Extract the [X, Y] coordinate from the center of the cell holding the provided text.  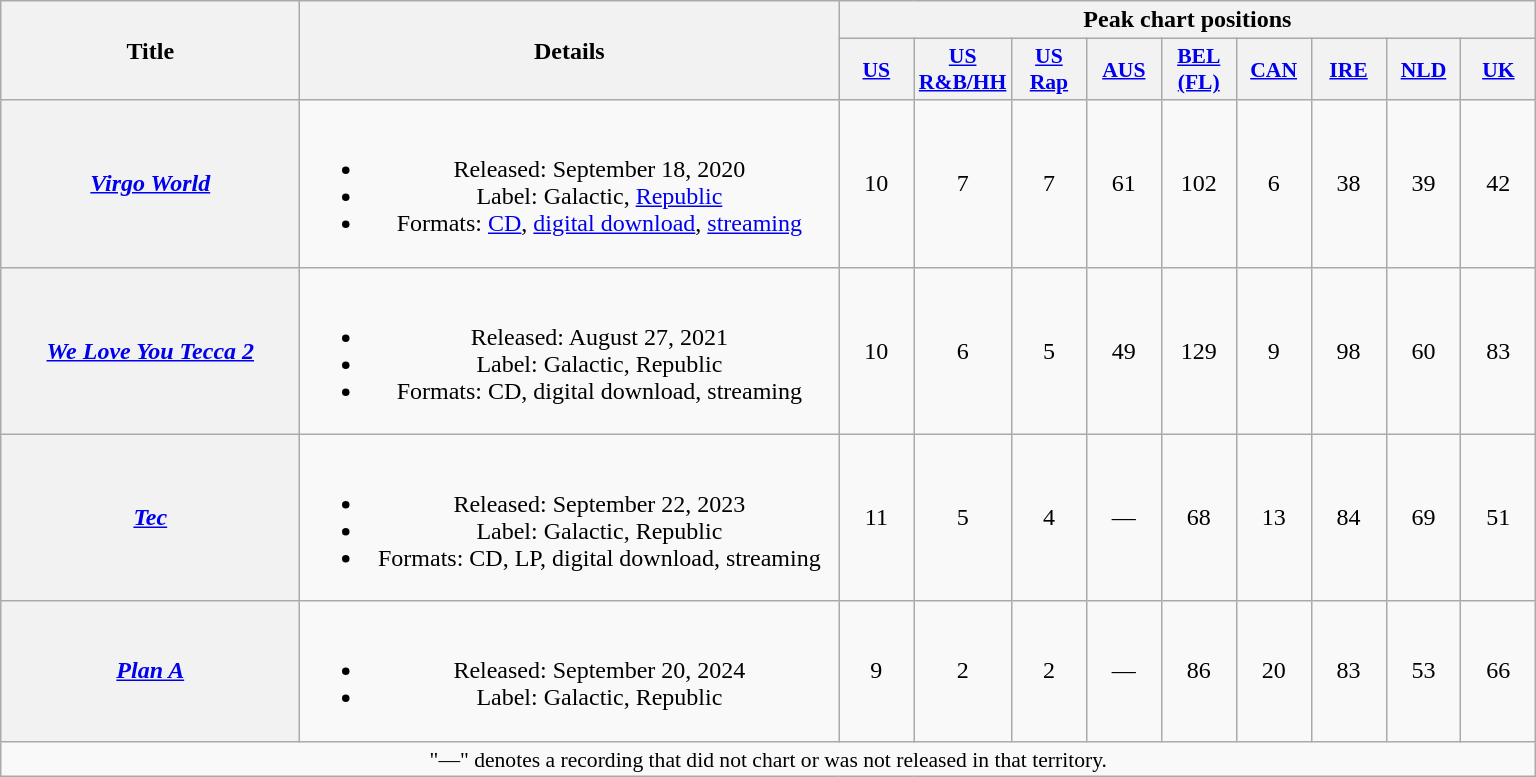
Released: September 22, 2023Label: Galactic, RepublicFormats: CD, LP, digital download, streaming [570, 518]
AUS [1124, 70]
Released: September 18, 2020Label: Galactic, RepublicFormats: CD, digital download, streaming [570, 184]
UK [1498, 70]
61 [1124, 184]
102 [1198, 184]
11 [876, 518]
CAN [1274, 70]
60 [1424, 350]
98 [1348, 350]
42 [1498, 184]
20 [1274, 671]
51 [1498, 518]
49 [1124, 350]
US [876, 70]
Title [150, 50]
USR&B/HH [963, 70]
IRE [1348, 70]
"—" denotes a recording that did not chart or was not released in that territory. [768, 759]
53 [1424, 671]
Released: August 27, 2021Label: Galactic, RepublicFormats: CD, digital download, streaming [570, 350]
13 [1274, 518]
Virgo World [150, 184]
84 [1348, 518]
Tec [150, 518]
Released: September 20, 2024Label: Galactic, Republic [570, 671]
Peak chart positions [1188, 20]
Plan A [150, 671]
86 [1198, 671]
38 [1348, 184]
NLD [1424, 70]
4 [1048, 518]
USRap [1048, 70]
66 [1498, 671]
69 [1424, 518]
129 [1198, 350]
We Love You Tecca 2 [150, 350]
68 [1198, 518]
BEL(FL) [1198, 70]
Details [570, 50]
39 [1424, 184]
